Detect which cell encompasses the target text, then output its (X, Y) center coordinate. 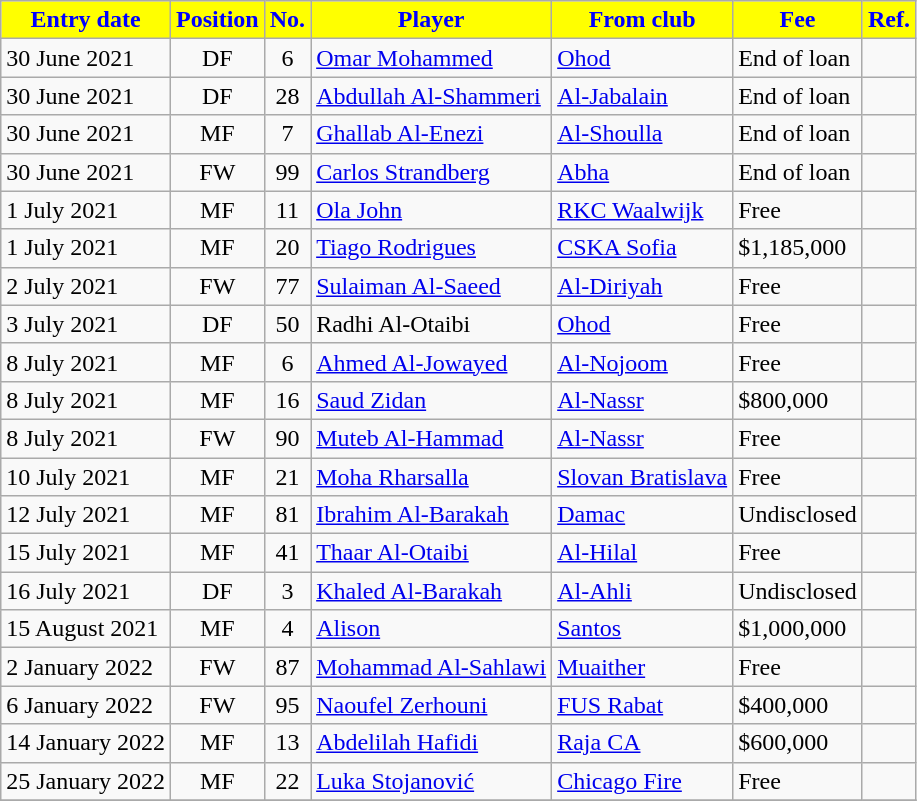
13 (287, 743)
15 July 2021 (86, 553)
11 (287, 210)
Saud Zidan (432, 400)
12 July 2021 (86, 515)
Slovan Bratislava (642, 477)
Al-Shoulla (642, 134)
Thaar Al-Otaibi (432, 553)
Alison (432, 629)
Khaled Al-Barakah (432, 591)
Ref. (888, 20)
6 January 2022 (86, 705)
Muteb Al-Hammad (432, 438)
21 (287, 477)
Al-Nojoom (642, 362)
20 (287, 248)
41 (287, 553)
FUS Rabat (642, 705)
Ahmed Al-Jowayed (432, 362)
25 January 2022 (86, 781)
Radhi Al-Otaibi (432, 324)
Ghallab Al-Enezi (432, 134)
$800,000 (798, 400)
Omar Mohammed (432, 58)
Al-Hilal (642, 553)
14 January 2022 (86, 743)
Moha Rharsalla (432, 477)
Al-Jabalain (642, 96)
$400,000 (798, 705)
16 (287, 400)
Ibrahim Al-Barakah (432, 515)
99 (287, 172)
Position (217, 20)
Carlos Strandberg (432, 172)
28 (287, 96)
$1,000,000 (798, 629)
4 (287, 629)
Abha (642, 172)
Damac (642, 515)
Al-Diriyah (642, 286)
Mohammad Al-Sahlawi (432, 667)
7 (287, 134)
Tiago Rodrigues (432, 248)
15 August 2021 (86, 629)
Chicago Fire (642, 781)
Muaither (642, 667)
Raja CA (642, 743)
RKC Waalwijk (642, 210)
95 (287, 705)
Ola John (432, 210)
87 (287, 667)
3 July 2021 (86, 324)
90 (287, 438)
16 July 2021 (86, 591)
Abdelilah Hafidi (432, 743)
Al-Ahli (642, 591)
2 July 2021 (86, 286)
No. (287, 20)
$1,185,000 (798, 248)
3 (287, 591)
$600,000 (798, 743)
81 (287, 515)
2 January 2022 (86, 667)
CSKA Sofia (642, 248)
10 July 2021 (86, 477)
22 (287, 781)
Naoufel Zerhouni (432, 705)
50 (287, 324)
Santos (642, 629)
From club (642, 20)
Sulaiman Al-Saeed (432, 286)
Abdullah Al-Shammeri (432, 96)
Entry date (86, 20)
77 (287, 286)
Fee (798, 20)
Luka Stojanović (432, 781)
Player (432, 20)
